Output the [x, y] coordinate of the center of the cell containing the given text.  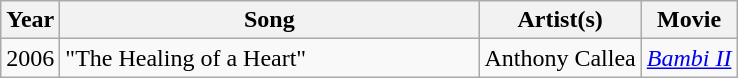
2006 [30, 58]
Song [270, 20]
"The Healing of a Heart" [270, 58]
Movie [689, 20]
Anthony Callea [560, 58]
Artist(s) [560, 20]
Bambi II [689, 58]
Year [30, 20]
